Capture the cell that displays the provided text and extract its (x, y) central coordinate. 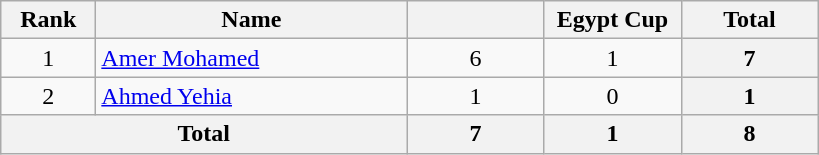
0 (612, 96)
Rank (48, 20)
8 (750, 134)
6 (476, 58)
Egypt Cup (612, 20)
Name (252, 20)
2 (48, 96)
Ahmed Yehia (252, 96)
Amer Mohamed (252, 58)
